From the cell containing the given text, extract its center point as [X, Y] coordinate. 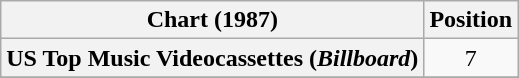
7 [471, 58]
Position [471, 20]
Chart (1987) [212, 20]
US Top Music Videocassettes (Billboard) [212, 58]
